Determine the (X, Y) coordinate at the center of the cell enclosing the given text.  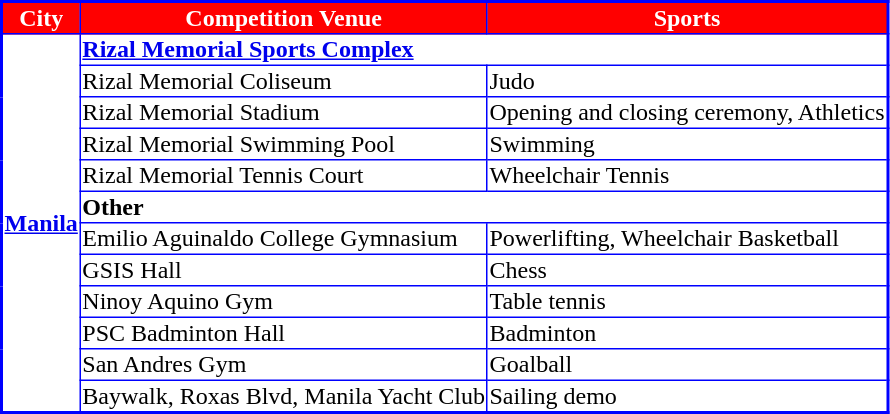
Baywalk, Roxas Blvd, Manila Yacht Club (284, 396)
Powerlifting, Wheelchair Basketball (687, 239)
Competition Venue (284, 18)
Judo (687, 81)
Rizal Memorial Swimming Pool (284, 144)
Other (484, 207)
Badminton (687, 333)
Sports (687, 18)
San Andres Gym (284, 365)
PSC Badminton Hall (284, 333)
Ninoy Aquino Gym (284, 302)
Rizal Memorial Tennis Court (284, 176)
Rizal Memorial Sports Complex (484, 50)
Goalball (687, 365)
Manila (42, 224)
Rizal Memorial Coliseum (284, 81)
Rizal Memorial Stadium (284, 113)
Emilio Aguinaldo College Gymnasium (284, 239)
Swimming (687, 144)
Table tennis (687, 302)
Sailing demo (687, 396)
GSIS Hall (284, 270)
Opening and closing ceremony, Athletics (687, 113)
Wheelchair Tennis (687, 176)
Chess (687, 270)
City (42, 18)
